Locate the cell with the specified text and output its (X, Y) center coordinate. 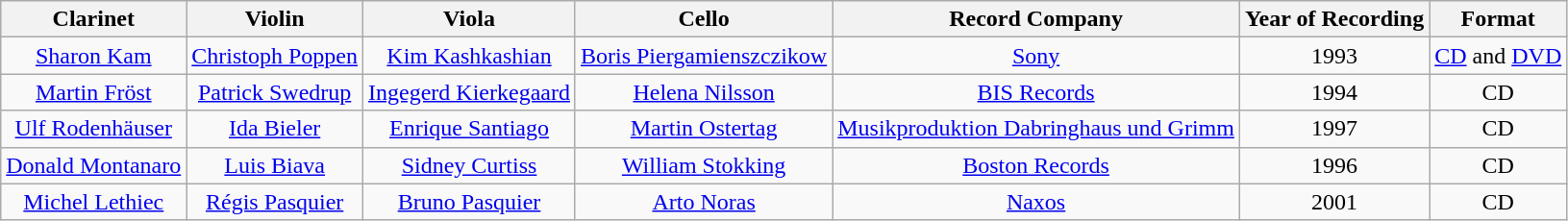
Christoph Poppen (275, 56)
Donald Montanaro (94, 165)
Régis Pasquier (275, 202)
Boris Piergamienszczikow (704, 56)
Sony (1036, 56)
Enrique Santiago (469, 129)
Ulf Rodenhäuser (94, 129)
1993 (1334, 56)
Arto Noras (704, 202)
Luis Biava (275, 165)
Year of Recording (1334, 19)
Format (1498, 19)
William Stokking (704, 165)
Clarinet (94, 19)
Martin Fröst (94, 92)
Viola (469, 19)
1996 (1334, 165)
Musikproduktion Dabringhaus und Grimm (1036, 129)
CD and DVD (1498, 56)
Record Company (1036, 19)
BIS Records (1036, 92)
Martin Ostertag (704, 129)
Violin (275, 19)
Ida Bieler (275, 129)
Sidney Curtiss (469, 165)
Sharon Kam (94, 56)
Bruno Pasquier (469, 202)
1994 (1334, 92)
Kim Kashkashian (469, 56)
Boston Records (1036, 165)
Patrick Swedrup (275, 92)
Michel Lethiec (94, 202)
Ingegerd Kierkegaard (469, 92)
1997 (1334, 129)
Cello (704, 19)
2001 (1334, 202)
Naxos (1036, 202)
Helena Nilsson (704, 92)
